Return the (x, y) coordinate for the center point of the cell that contains the specified text.  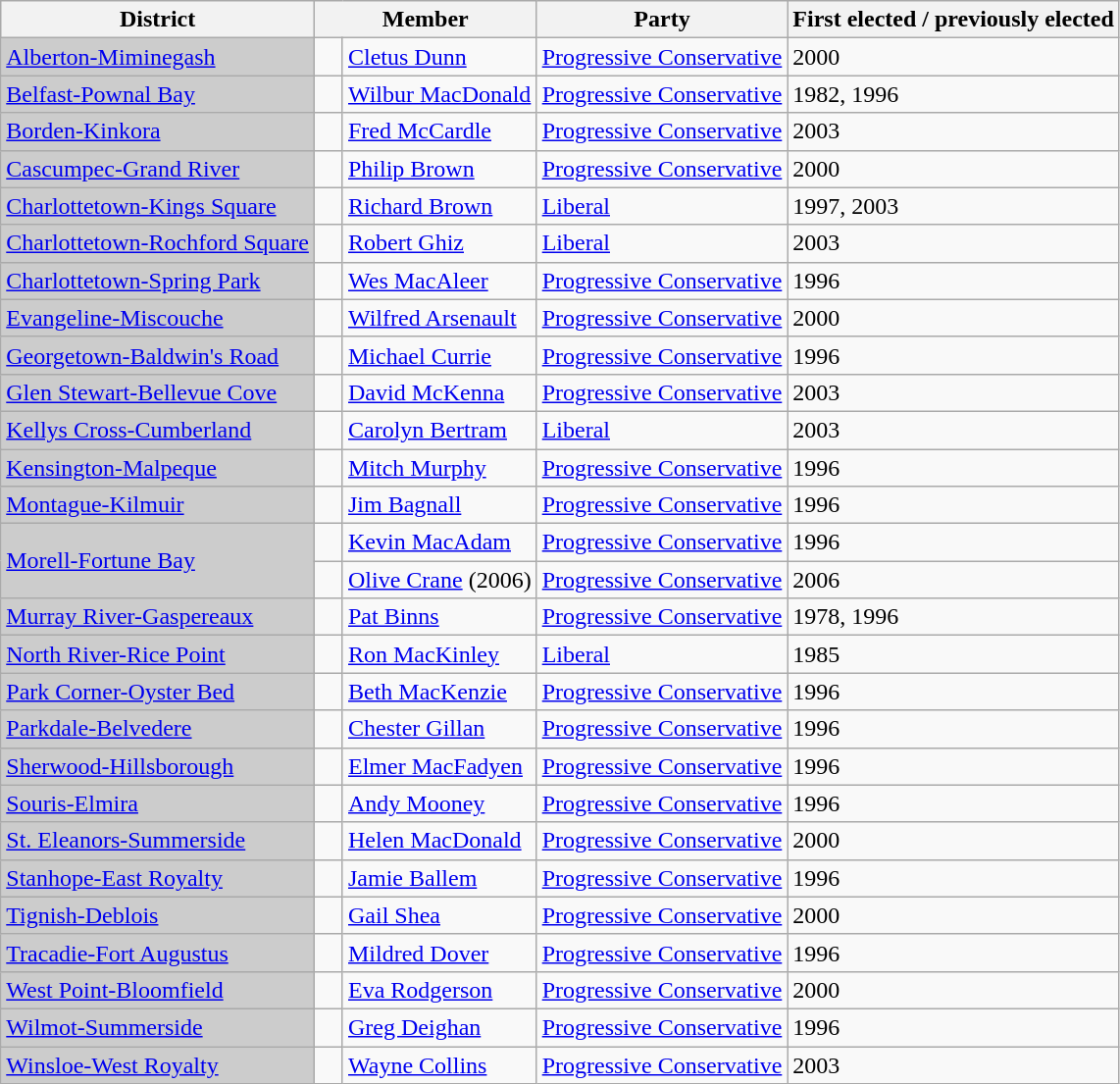
Gail Shea (439, 915)
Montague-Kilmuir (158, 505)
Wilfred Arsenault (439, 318)
Robert Ghiz (439, 243)
Helen MacDonald (439, 841)
Belfast-Pownal Bay (158, 94)
Richard Brown (439, 206)
Jim Bagnall (439, 505)
Wayne Collins (439, 1064)
Andy Mooney (439, 803)
Greg Deighan (439, 1027)
Fred McCardle (439, 131)
Cascumpec-Grand River (158, 169)
West Point-Bloomfield (158, 990)
Winsloe-West Royalty (158, 1064)
Alberton-Miminegash (158, 57)
Charlottetown-Rochford Square (158, 243)
First elected / previously elected (953, 20)
Mildred Dover (439, 953)
Murray River-Gaspereaux (158, 617)
Wilbur MacDonald (439, 94)
Kensington-Malpeque (158, 468)
Olive Crane (2006) (439, 580)
Philip Brown (439, 169)
Chester Gillan (439, 729)
David McKenna (439, 392)
Charlottetown-Kings Square (158, 206)
Kevin MacAdam (439, 542)
Tracadie-Fort Augustus (158, 953)
Member (426, 20)
1982, 1996 (953, 94)
Georgetown-Baldwin's Road (158, 355)
Kellys Cross-Cumberland (158, 430)
North River-Rice Point (158, 654)
Carolyn Bertram (439, 430)
2006 (953, 580)
Sherwood-Hillsborough (158, 766)
Park Corner-Oyster Bed (158, 692)
Morell-Fortune Bay (158, 561)
Ron MacKinley (439, 654)
Cletus Dunn (439, 57)
Stanhope-East Royalty (158, 878)
Jamie Ballem (439, 878)
Eva Rodgerson (439, 990)
Party (662, 20)
Glen Stewart-Bellevue Cove (158, 392)
Parkdale-Belvedere (158, 729)
Michael Currie (439, 355)
Elmer MacFadyen (439, 766)
St. Eleanors-Summerside (158, 841)
Mitch Murphy (439, 468)
Beth MacKenzie (439, 692)
1978, 1996 (953, 617)
1997, 2003 (953, 206)
Pat Binns (439, 617)
Charlottetown-Spring Park (158, 281)
Souris-Elmira (158, 803)
1985 (953, 654)
Tignish-Deblois (158, 915)
Borden-Kinkora (158, 131)
District (158, 20)
Wilmot-Summerside (158, 1027)
Evangeline-Miscouche (158, 318)
Wes MacAleer (439, 281)
